Scan for the cell matching the given text and deliver its [x, y] coordinate at center. 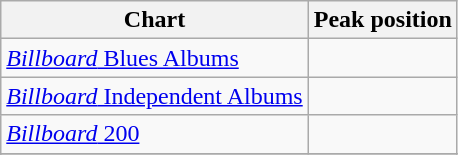
Chart [155, 20]
Peak position [382, 20]
Billboard Blues Albums [155, 58]
Billboard Independent Albums [155, 96]
Billboard 200 [155, 134]
